Find where the given text appears and provide that cell's center as (x, y) coordinate. 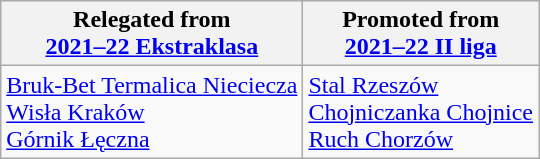
Bruk-Bet Termalica Nieciecza Wisła Kraków Górnik Łęczna (152, 112)
Promoted from2021–22 II liga (421, 34)
Stal Rzeszów Chojniczanka Chojnice Ruch Chorzów (421, 112)
Relegated from2021–22 Ekstraklasa (152, 34)
